Extract the [x, y] coordinate from the center of the cell holding the provided text.  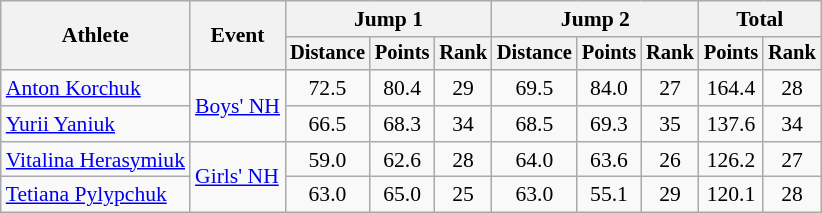
69.5 [534, 88]
69.3 [609, 124]
63.6 [609, 160]
55.1 [609, 195]
66.5 [328, 124]
126.2 [731, 160]
Jump 2 [596, 19]
84.0 [609, 88]
164.4 [731, 88]
25 [463, 195]
72.5 [328, 88]
35 [670, 124]
Jump 1 [388, 19]
Tetiana Pylypchuk [96, 195]
80.4 [402, 88]
68.5 [534, 124]
Event [238, 36]
Total [760, 19]
120.1 [731, 195]
137.6 [731, 124]
62.6 [402, 160]
Athlete [96, 36]
Girls' NH [238, 178]
Anton Korchuk [96, 88]
59.0 [328, 160]
Yurii Yaniuk [96, 124]
64.0 [534, 160]
26 [670, 160]
65.0 [402, 195]
68.3 [402, 124]
Boys' NH [238, 106]
Vitalina Herasymiuk [96, 160]
